Locate the cell with the specified text and output its [X, Y] center coordinate. 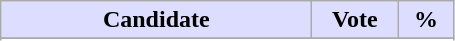
Vote [355, 20]
% [426, 20]
Candidate [156, 20]
